Determine the [x, y] coordinate at the center of the cell enclosing the given text.  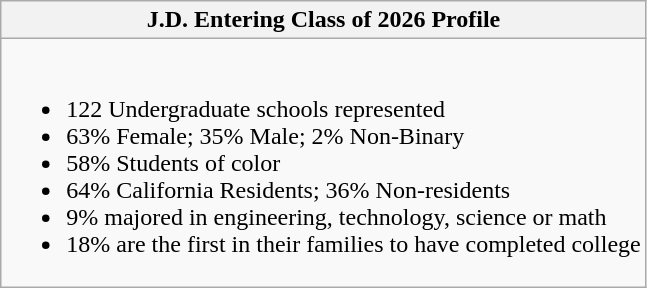
J.D. Entering Class of 2026 Profile [324, 20]
